Pinpoint the cell where the given text exists, returning its [X, Y] midpoint coordinate. 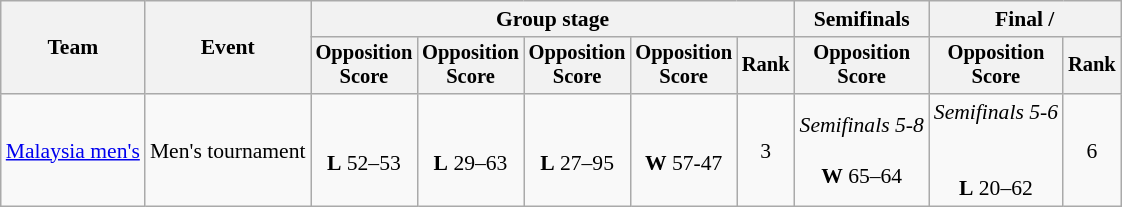
Semifinals 5-8W 65–64 [862, 150]
Event [228, 48]
Men's tournament [228, 150]
3 [766, 150]
L 29–63 [470, 150]
L 27–95 [578, 150]
Malaysia men's [73, 150]
Semifinals 5-6L 20–62 [996, 150]
W 57-47 [684, 150]
L 52–53 [364, 150]
Final / [1025, 19]
Team [73, 48]
Group stage [553, 19]
6 [1092, 150]
Semifinals [862, 19]
